Determine the (X, Y) coordinate at the center of the cell enclosing the given text.  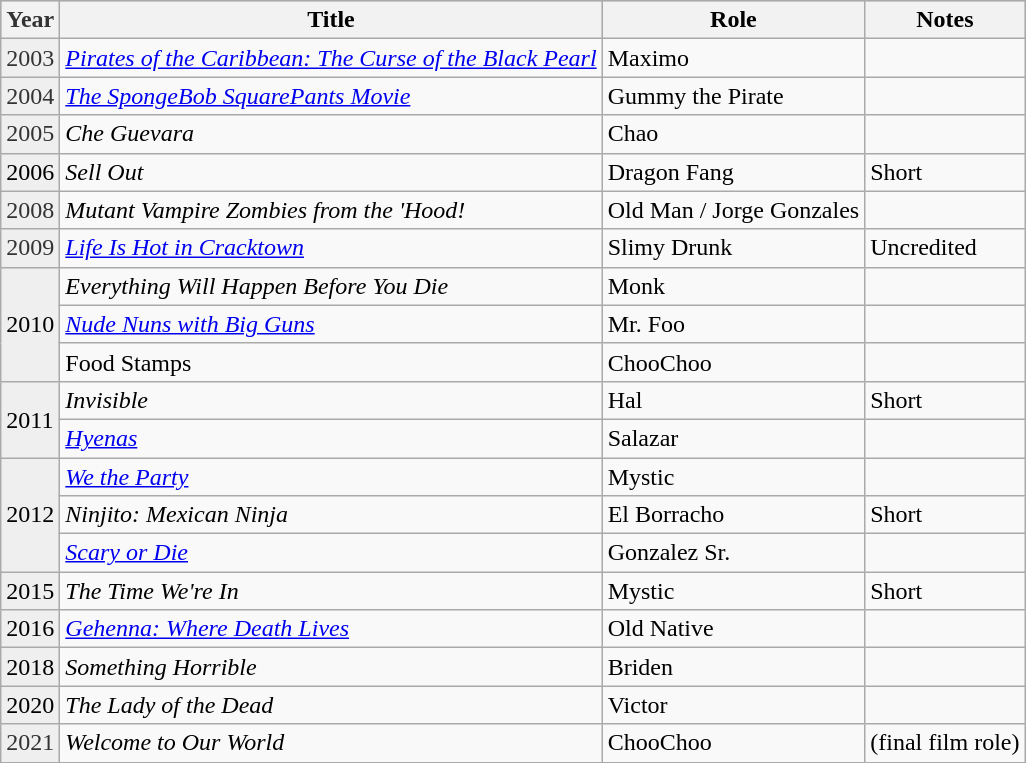
Briden (734, 667)
2016 (30, 629)
(final film role) (945, 743)
2005 (30, 134)
Role (734, 20)
2003 (30, 58)
2011 (30, 419)
Monk (734, 286)
Life Is Hot in Cracktown (331, 248)
Salazar (734, 438)
Welcome to Our World (331, 743)
Everything Will Happen Before You Die (331, 286)
Gonzalez Sr. (734, 553)
2008 (30, 210)
2009 (30, 248)
Mutant Vampire Zombies from the 'Hood! (331, 210)
Food Stamps (331, 362)
The Time We're In (331, 591)
The SpongeBob SquarePants Movie (331, 96)
Title (331, 20)
Pirates of the Caribbean: The Curse of the Black Pearl (331, 58)
Old Man / Jorge Gonzales (734, 210)
Invisible (331, 400)
Hyenas (331, 438)
2018 (30, 667)
Ninjito: Mexican Ninja (331, 515)
Gehenna: Where Death Lives (331, 629)
2012 (30, 515)
Notes (945, 20)
Gummy the Pirate (734, 96)
Slimy Drunk (734, 248)
2004 (30, 96)
2006 (30, 172)
Nude Nuns with Big Guns (331, 324)
Dragon Fang (734, 172)
Uncredited (945, 248)
Che Guevara (331, 134)
Maximo (734, 58)
2020 (30, 705)
El Borracho (734, 515)
2021 (30, 743)
Chao (734, 134)
Scary or Die (331, 553)
2015 (30, 591)
Hal (734, 400)
Mr. Foo (734, 324)
Victor (734, 705)
We the Party (331, 477)
Year (30, 20)
The Lady of the Dead (331, 705)
2010 (30, 324)
Sell Out (331, 172)
Something Horrible (331, 667)
Old Native (734, 629)
